Scan for the cell matching the given text and deliver its [X, Y] coordinate at center. 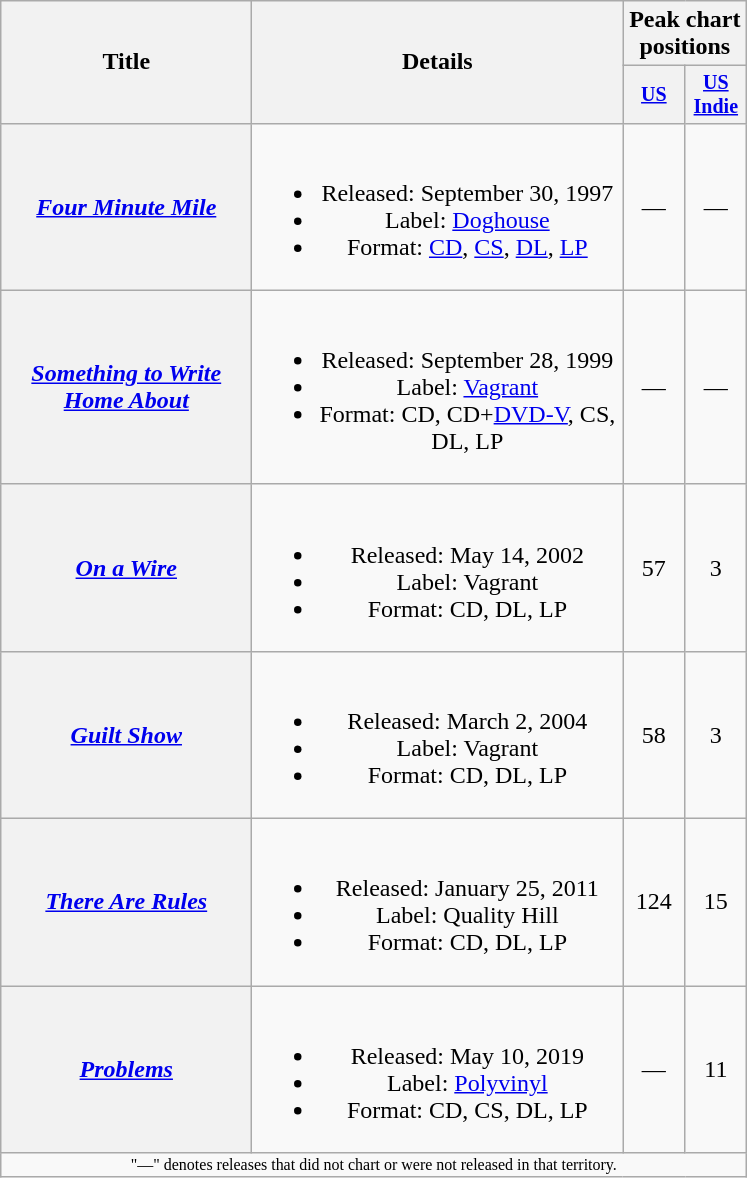
"—" denotes releases that did not chart or were not released in that territory. [374, 1165]
11 [716, 1070]
Something to Write Home About [126, 387]
Released: January 25, 2011Label: Quality HillFormat: CD, DL, LP [438, 902]
On a Wire [126, 568]
Four Minute Mile [126, 206]
Released: March 2, 2004Label: VagrantFormat: CD, DL, LP [438, 734]
There Are Rules [126, 902]
Guilt Show [126, 734]
Released: September 28, 1999Label: VagrantFormat: CD, CD+DVD-V, CS, DL, LP [438, 387]
Title [126, 62]
USIndie [716, 94]
Released: May 10, 2019Label: PolyvinylFormat: CD, CS, DL, LP [438, 1070]
Released: September 30, 1997Label: DoghouseFormat: CD, CS, DL, LP [438, 206]
Details [438, 62]
Problems [126, 1070]
124 [654, 902]
Peak chart positions [685, 34]
US [654, 94]
58 [654, 734]
15 [716, 902]
57 [654, 568]
Released: May 14, 2002Label: VagrantFormat: CD, DL, LP [438, 568]
